Pinpoint the cell where the given text exists, returning its (x, y) midpoint coordinate. 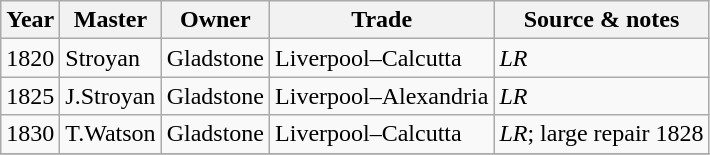
Source & notes (602, 20)
J.Stroyan (110, 96)
Master (110, 20)
Trade (382, 20)
1830 (30, 134)
Stroyan (110, 58)
T.Watson (110, 134)
Owner (215, 20)
Liverpool–Alexandria (382, 96)
LR; large repair 1828 (602, 134)
Year (30, 20)
1820 (30, 58)
1825 (30, 96)
